Pinpoint the cell where the given text exists, returning its (x, y) midpoint coordinate. 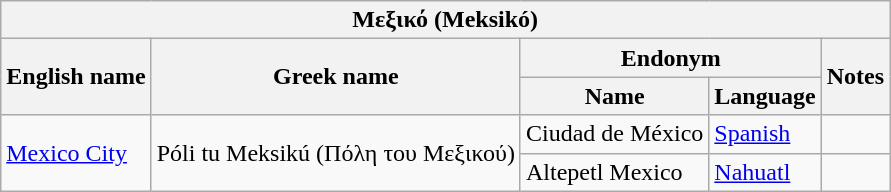
Nahuatl (765, 172)
Language (765, 96)
Ciudad de México (614, 134)
Póli tu Meksikú (Πόλη του Μεξικού) (336, 153)
Altepetl Mexico (614, 172)
Mexico City (76, 153)
Name (614, 96)
Endonym (670, 58)
English name (76, 77)
Μεξικό (Meksikó) (446, 20)
Greek name (336, 77)
Spanish (765, 134)
Notes (855, 77)
